Output the (X, Y) coordinate of the center of the cell containing the given text.  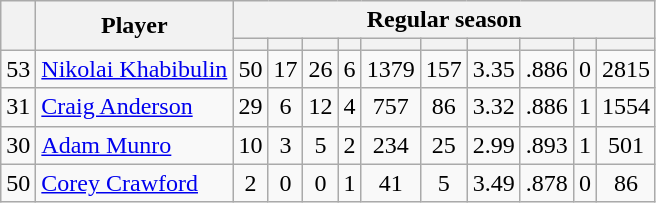
Adam Munro (134, 145)
234 (390, 145)
1554 (626, 107)
53 (18, 69)
2815 (626, 69)
12 (320, 107)
Corey Crawford (134, 183)
30 (18, 145)
29 (250, 107)
1379 (390, 69)
3.32 (494, 107)
Regular season (444, 20)
31 (18, 107)
Nikolai Khabibulin (134, 69)
26 (320, 69)
.893 (546, 145)
17 (286, 69)
757 (390, 107)
10 (250, 145)
157 (444, 69)
41 (390, 183)
Craig Anderson (134, 107)
3.35 (494, 69)
4 (350, 107)
3.49 (494, 183)
Player (134, 26)
25 (444, 145)
.878 (546, 183)
3 (286, 145)
2.99 (494, 145)
501 (626, 145)
